Detect which cell encompasses the target text, then output its (x, y) center coordinate. 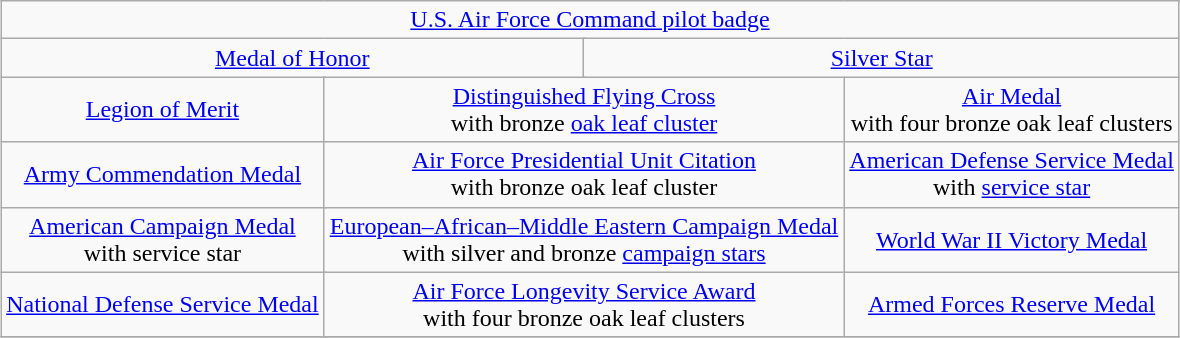
American Defense Service Medalwith service star (1012, 174)
Legion of Merit (163, 110)
Army Commendation Medal (163, 174)
Air Force Longevity Service Awardwith four bronze oak leaf clusters (584, 304)
Armed Forces Reserve Medal (1012, 304)
European–African–Middle Eastern Campaign Medalwith silver and bronze campaign stars (584, 240)
U.S. Air Force Command pilot badge (590, 20)
Medal of Honor (292, 58)
Air Force Presidential Unit Citationwith bronze oak leaf cluster (584, 174)
American Campaign Medalwith service star (163, 240)
Distinguished Flying Crosswith bronze oak leaf cluster (584, 110)
Silver Star (882, 58)
Air Medalwith four bronze oak leaf clusters (1012, 110)
National Defense Service Medal (163, 304)
World War II Victory Medal (1012, 240)
